Return the (X, Y) coordinate for the center point of the cell that contains the specified text.  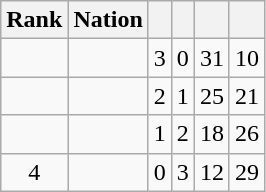
26 (246, 134)
29 (246, 172)
12 (212, 172)
4 (34, 172)
31 (212, 58)
Rank (34, 20)
18 (212, 134)
10 (246, 58)
21 (246, 96)
Nation (108, 20)
25 (212, 96)
